Search for the cell housing the specified text and yield its (x, y) center coordinate. 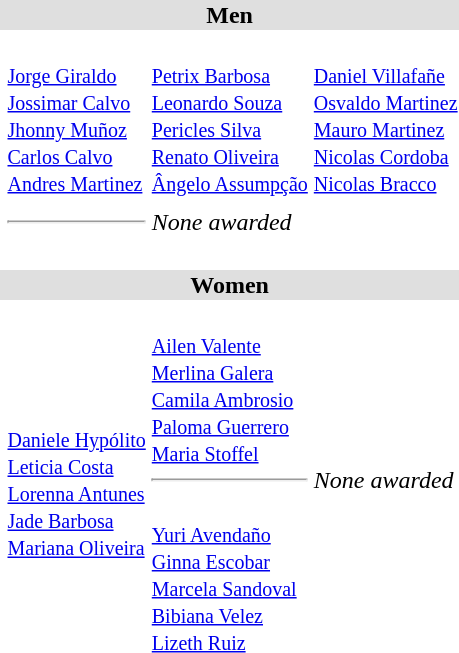
Daniel VillafañeOsvaldo MartinezMauro MartinezNicolas CordobaNicolas Bracco (386, 116)
Jorge GiraldoJossimar CalvoJhonny MuñozCarlos CalvoAndres Martinez (76, 116)
Petrix BarbosaLeonardo SouzaPericles SilvaRenato OliveiraÂngelo Assumpção (230, 116)
Men (230, 15)
Women (230, 285)
None awarded (230, 222)
